Pinpoint the cell where the given text exists, returning its [X, Y] midpoint coordinate. 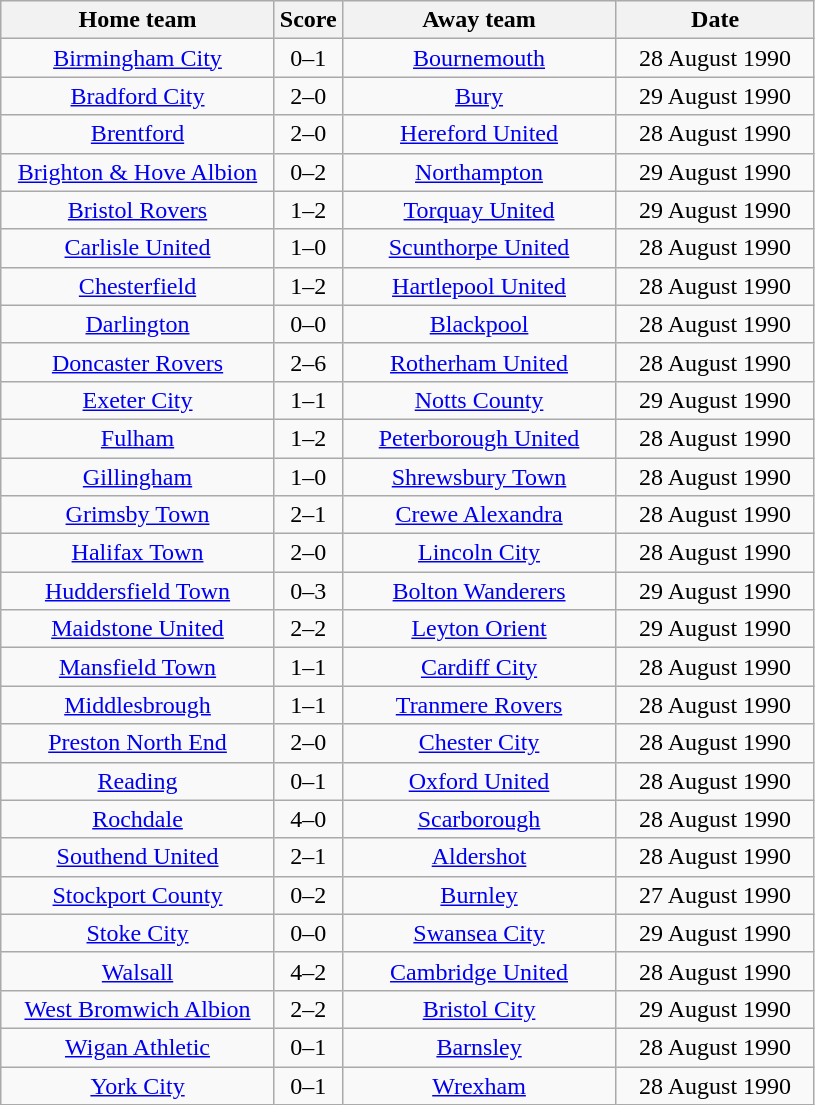
Maidstone United [138, 629]
Hartlepool United [479, 286]
Swansea City [479, 933]
Crewe Alexandra [479, 515]
Scarborough [479, 819]
Birmingham City [138, 58]
Bristol City [479, 1009]
Gillingham [138, 477]
Southend United [138, 857]
Hereford United [479, 134]
Fulham [138, 438]
Grimsby Town [138, 515]
Home team [138, 20]
Bristol Rovers [138, 210]
Huddersfield Town [138, 591]
Lincoln City [479, 553]
Oxford United [479, 781]
Blackpool [479, 324]
4–0 [308, 819]
Scunthorpe United [479, 248]
Shrewsbury Town [479, 477]
Score [308, 20]
West Bromwich Albion [138, 1009]
Stockport County [138, 895]
Doncaster Rovers [138, 362]
York City [138, 1085]
Brentford [138, 134]
Reading [138, 781]
Torquay United [479, 210]
Wrexham [479, 1085]
Away team [479, 20]
Peterborough United [479, 438]
Notts County [479, 400]
Rotherham United [479, 362]
Stoke City [138, 933]
Northampton [479, 172]
Halifax Town [138, 553]
Cardiff City [479, 667]
Tranmere Rovers [479, 705]
2–6 [308, 362]
Bradford City [138, 96]
Bolton Wanderers [479, 591]
0–3 [308, 591]
Barnsley [479, 1047]
Wigan Athletic [138, 1047]
Middlesbrough [138, 705]
Aldershot [479, 857]
Preston North End [138, 743]
27 August 1990 [716, 895]
4–2 [308, 971]
Exeter City [138, 400]
Carlisle United [138, 248]
Date [716, 20]
Bournemouth [479, 58]
Rochdale [138, 819]
Brighton & Hove Albion [138, 172]
Chester City [479, 743]
Burnley [479, 895]
Leyton Orient [479, 629]
Walsall [138, 971]
Darlington [138, 324]
Bury [479, 96]
Cambridge United [479, 971]
Chesterfield [138, 286]
Mansfield Town [138, 667]
